Output the [X, Y] coordinate of the center of the cell containing the given text.  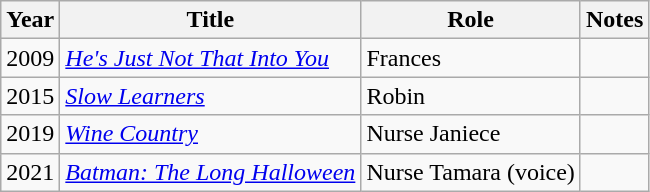
2019 [30, 134]
Batman: The Long Halloween [210, 172]
Role [471, 20]
Slow Learners [210, 96]
Notes [614, 20]
Title [210, 20]
He's Just Not That Into You [210, 58]
Year [30, 20]
Frances [471, 58]
Nurse Janiece [471, 134]
Robin [471, 96]
Nurse Tamara (voice) [471, 172]
Wine Country [210, 134]
2021 [30, 172]
2009 [30, 58]
2015 [30, 96]
